Search for the cell housing the specified text and yield its (x, y) center coordinate. 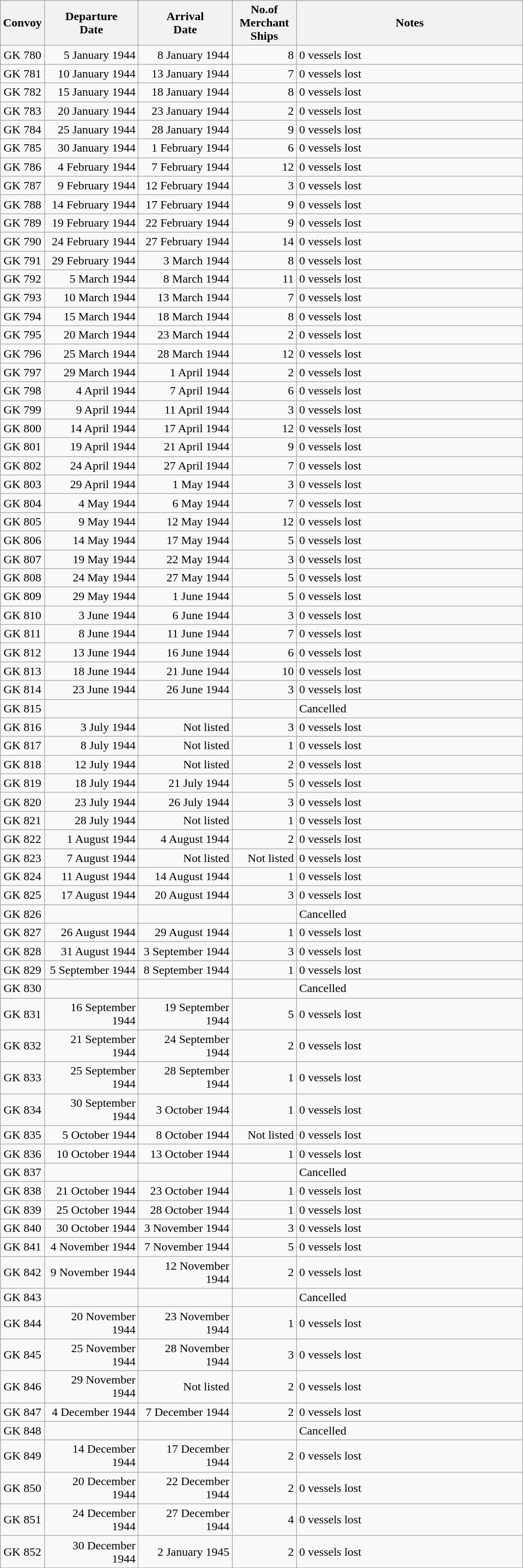
23 July 1944 (91, 802)
5 January 1944 (91, 55)
GK 812 (23, 653)
GK 833 (23, 1077)
1 May 1944 (186, 484)
GK 805 (23, 522)
GK 782 (23, 92)
24 April 1944 (91, 466)
20 January 1944 (91, 111)
31 August 1944 (91, 951)
7 February 1944 (186, 167)
GK 820 (23, 802)
17 December 1944 (186, 1456)
1 February 1944 (186, 148)
6 June 1944 (186, 615)
12 February 1944 (186, 185)
GK 843 (23, 1298)
12 May 1944 (186, 522)
GK 850 (23, 1488)
GK 785 (23, 148)
8 June 1944 (91, 634)
8 March 1944 (186, 279)
24 May 1944 (91, 578)
GK 826 (23, 914)
10 January 1944 (91, 74)
4 (264, 1520)
19 September 1944 (186, 1014)
GK 813 (23, 671)
19 February 1944 (91, 223)
GK 803 (23, 484)
GK 834 (23, 1110)
1 August 1944 (91, 839)
23 October 1944 (186, 1191)
4 February 1944 (91, 167)
28 January 1944 (186, 130)
25 October 1944 (91, 1209)
18 June 1944 (91, 671)
11 June 1944 (186, 634)
GK 831 (23, 1014)
GK 802 (23, 466)
GK 840 (23, 1228)
14 April 1944 (91, 428)
21 July 1944 (186, 783)
24 September 1944 (186, 1046)
5 March 1944 (91, 279)
DepartureDate (91, 23)
GK 841 (23, 1247)
14 February 1944 (91, 204)
9 February 1944 (91, 185)
5 October 1944 (91, 1135)
14 August 1944 (186, 877)
18 January 1944 (186, 92)
20 March 1944 (91, 335)
GK 798 (23, 391)
GK 790 (23, 241)
GK 819 (23, 783)
9 November 1944 (91, 1273)
GK 827 (23, 933)
21 September 1944 (91, 1046)
GK 808 (23, 578)
GK 811 (23, 634)
26 June 1944 (186, 690)
GK 842 (23, 1273)
GK 789 (23, 223)
20 August 1944 (186, 895)
21 April 1944 (186, 447)
10 October 1944 (91, 1153)
13 January 1944 (186, 74)
17 April 1944 (186, 428)
GK 848 (23, 1431)
6 May 1944 (186, 503)
GK 792 (23, 279)
3 September 1944 (186, 951)
GK 796 (23, 354)
GK 787 (23, 185)
28 March 1944 (186, 354)
18 July 1944 (91, 783)
9 April 1944 (91, 410)
25 September 1944 (91, 1077)
14 May 1944 (91, 540)
GK 800 (23, 428)
13 June 1944 (91, 653)
10 March 1944 (91, 298)
2 January 1945 (186, 1551)
7 November 1944 (186, 1247)
26 July 1944 (186, 802)
GK 837 (23, 1172)
GK 851 (23, 1520)
4 May 1944 (91, 503)
GK 844 (23, 1323)
29 August 1944 (186, 933)
GK 784 (23, 130)
18 March 1944 (186, 316)
GK 797 (23, 372)
13 October 1944 (186, 1153)
3 November 1944 (186, 1228)
28 July 1944 (91, 820)
Convoy (23, 23)
24 February 1944 (91, 241)
14 December 1944 (91, 1456)
9 May 1944 (91, 522)
GK 847 (23, 1412)
17 May 1944 (186, 540)
10 (264, 671)
GK 852 (23, 1551)
5 September 1944 (91, 970)
GK 823 (23, 858)
26 August 1944 (91, 933)
GK 818 (23, 764)
17 August 1944 (91, 895)
28 November 1944 (186, 1355)
GK 817 (23, 746)
GK 835 (23, 1135)
Notes (410, 23)
25 January 1944 (91, 130)
19 May 1944 (91, 559)
20 December 1944 (91, 1488)
22 February 1944 (186, 223)
24 December 1944 (91, 1520)
GK 838 (23, 1191)
30 October 1944 (91, 1228)
16 June 1944 (186, 653)
8 January 1944 (186, 55)
28 October 1944 (186, 1209)
GK 830 (23, 989)
13 March 1944 (186, 298)
GK 801 (23, 447)
30 September 1944 (91, 1110)
GK 814 (23, 690)
4 August 1944 (186, 839)
22 December 1944 (186, 1488)
22 May 1944 (186, 559)
GK 846 (23, 1386)
GK 824 (23, 877)
GK 807 (23, 559)
ArrivalDate (186, 23)
19 April 1944 (91, 447)
17 February 1944 (186, 204)
8 October 1944 (186, 1135)
20 November 1944 (91, 1323)
8 July 1944 (91, 746)
GK 829 (23, 970)
3 June 1944 (91, 615)
27 May 1944 (186, 578)
GK 788 (23, 204)
23 March 1944 (186, 335)
GK 815 (23, 708)
GK 828 (23, 951)
GK 794 (23, 316)
15 January 1944 (91, 92)
29 May 1944 (91, 597)
GK 836 (23, 1153)
30 December 1944 (91, 1551)
GK 795 (23, 335)
11 August 1944 (91, 877)
3 October 1944 (186, 1110)
11 April 1944 (186, 410)
3 March 1944 (186, 261)
23 November 1944 (186, 1323)
27 February 1944 (186, 241)
GK 809 (23, 597)
23 January 1944 (186, 111)
28 September 1944 (186, 1077)
GK 832 (23, 1046)
27 December 1944 (186, 1520)
GK 845 (23, 1355)
29 February 1944 (91, 261)
GK 810 (23, 615)
GK 786 (23, 167)
25 November 1944 (91, 1355)
21 June 1944 (186, 671)
7 December 1944 (186, 1412)
7 April 1944 (186, 391)
25 March 1944 (91, 354)
12 November 1944 (186, 1273)
GK 804 (23, 503)
4 November 1944 (91, 1247)
14 (264, 241)
4 December 1944 (91, 1412)
30 January 1944 (91, 148)
GK 806 (23, 540)
11 (264, 279)
23 June 1944 (91, 690)
4 April 1944 (91, 391)
GK 825 (23, 895)
12 July 1944 (91, 764)
GK 822 (23, 839)
8 September 1944 (186, 970)
27 April 1944 (186, 466)
GK 791 (23, 261)
21 October 1944 (91, 1191)
GK 816 (23, 727)
7 August 1944 (91, 858)
GK 793 (23, 298)
GK 821 (23, 820)
29 March 1944 (91, 372)
GK 849 (23, 1456)
GK 839 (23, 1209)
29 April 1944 (91, 484)
3 July 1944 (91, 727)
GK 781 (23, 74)
GK 780 (23, 55)
15 March 1944 (91, 316)
29 November 1944 (91, 1386)
No.of Merchant Ships (264, 23)
16 September 1944 (91, 1014)
1 April 1944 (186, 372)
1 June 1944 (186, 597)
GK 783 (23, 111)
GK 799 (23, 410)
